Extract the [X, Y] coordinate from the center of the cell holding the provided text.  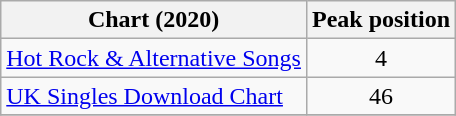
UK Singles Download Chart [154, 96]
Peak position [380, 20]
46 [380, 96]
Hot Rock & Alternative Songs [154, 58]
4 [380, 58]
Chart (2020) [154, 20]
